Locate the cell with the specified text and output its (X, Y) center coordinate. 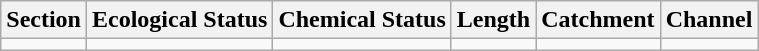
Chemical Status (362, 20)
Catchment (598, 20)
Section (44, 20)
Ecological Status (179, 20)
Length (493, 20)
Channel (709, 20)
